Return [x, y] of the center of cell containing provided text 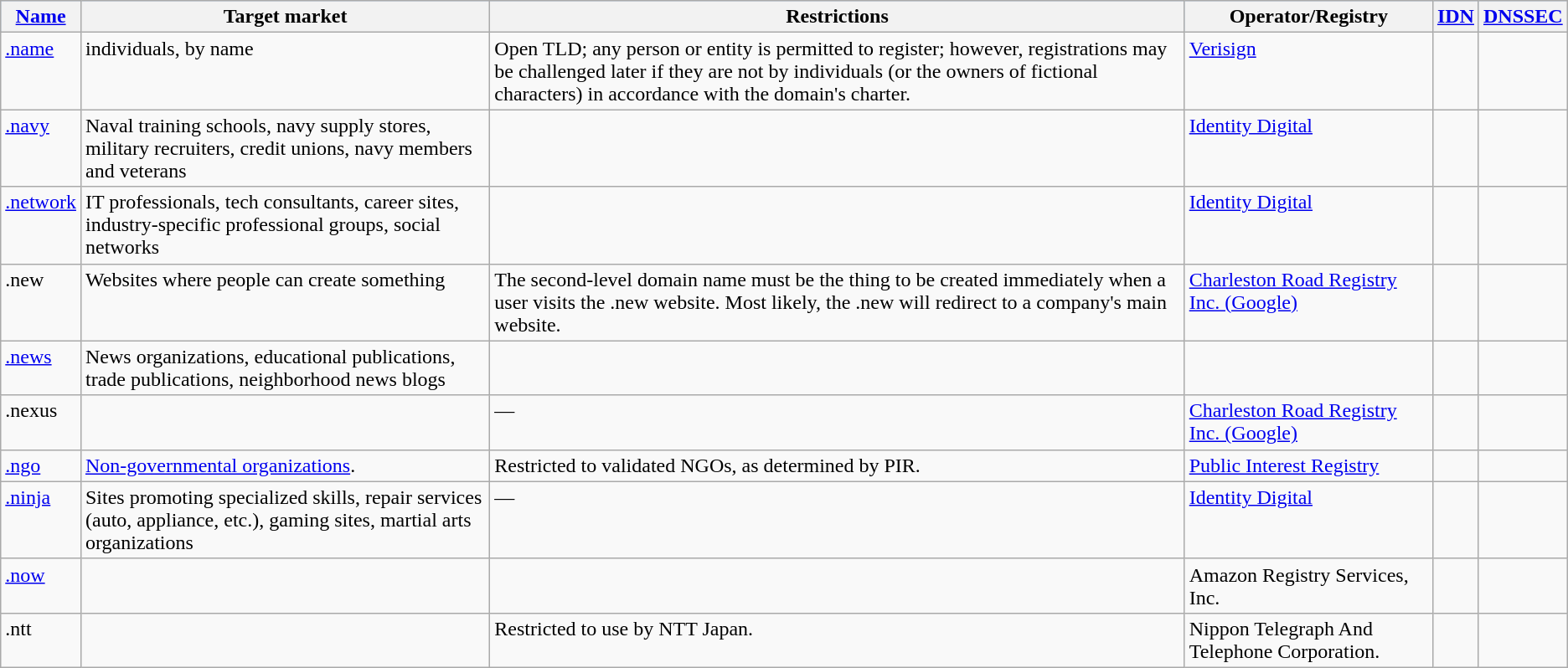
Name [41, 17]
DNSSEC [1523, 17]
Public Interest Registry [1308, 465]
Websites where people can create something [285, 302]
Naval training schools, navy supply stores, military recruiters, credit unions, navy members and veterans [285, 148]
Sites promoting specialized skills, repair services (auto, appliance, etc.), gaming sites, martial arts organizations [285, 520]
IT professionals, tech consultants, career sites, industry-specific professional groups, social networks [285, 225]
Operator/Registry [1308, 17]
Restricted to validated NGOs, as determined by PIR. [838, 465]
Verisign [1308, 71]
.name [41, 71]
.network [41, 225]
.nexus [41, 422]
Nippon Telegraph And Telephone Corporation. [1308, 640]
individuals, by name [285, 71]
.ntt [41, 640]
Target market [285, 17]
.navy [41, 148]
Restrictions [838, 17]
Amazon Registry Services, Inc. [1308, 586]
.ngo [41, 465]
.now [41, 586]
.news [41, 368]
.new [41, 302]
.ninja [41, 520]
Non-governmental organizations. [285, 465]
IDN [1456, 17]
Restricted to use by NTT Japan. [838, 640]
News organizations, educational publications, trade publications, neighborhood news blogs [285, 368]
